Return [x, y] of the center of cell containing provided text 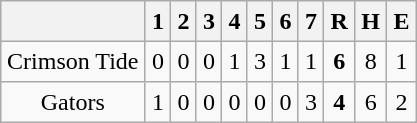
H [371, 21]
Crimson Tide [72, 61]
5 [260, 21]
8 [371, 61]
R [340, 21]
E [402, 21]
Gators [72, 102]
7 [311, 21]
